Detect which cell encompasses the target text, then output its [X, Y] center coordinate. 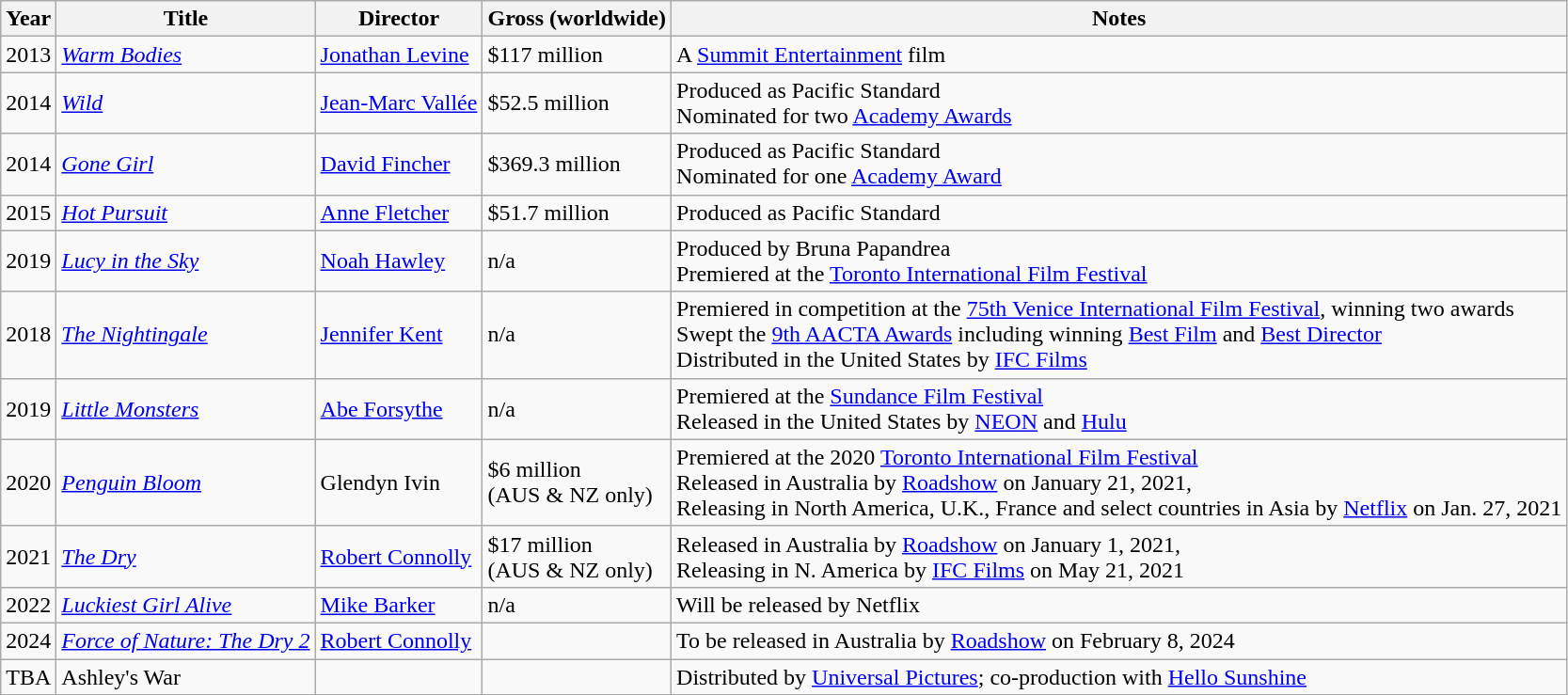
Force of Nature: The Dry 2 [186, 640]
Little Monsters [186, 408]
2021 [28, 557]
TBA [28, 676]
A Summit Entertainment film [1119, 55]
2015 [28, 213]
Produced as Pacific Standard [1119, 213]
2024 [28, 640]
To be released in Australia by Roadshow on February 8, 2024 [1119, 640]
2018 [28, 335]
Lucy in the Sky [186, 261]
The Dry [186, 557]
Hot Pursuit [186, 213]
The Nightingale [186, 335]
$369.3 million [578, 164]
Produced as Pacific StandardNominated for one Academy Award [1119, 164]
Wild [186, 103]
$117 million [578, 55]
Warm Bodies [186, 55]
2013 [28, 55]
Premiered at the Sundance Film FestivalReleased in the United States by NEON and Hulu [1119, 408]
Gone Girl [186, 164]
David Fincher [399, 164]
Notes [1119, 19]
$17 million(AUS & NZ only) [578, 557]
Year [28, 19]
Penguin Bloom [186, 482]
$6 million(AUS & NZ only) [578, 482]
Noah Hawley [399, 261]
Abe Forsythe [399, 408]
Released in Australia by Roadshow on January 1, 2021,Releasing in N. America by IFC Films on May 21, 2021 [1119, 557]
Luckiest Girl Alive [186, 605]
Distributed by Universal Pictures; co-production with Hello Sunshine [1119, 676]
Jennifer Kent [399, 335]
Jean-Marc Vallée [399, 103]
Glendyn Ivin [399, 482]
$51.7 million [578, 213]
2020 [28, 482]
Director [399, 19]
Produced by Bruna PapandreaPremiered at the Toronto International Film Festival [1119, 261]
2022 [28, 605]
Produced as Pacific StandardNominated for two Academy Awards [1119, 103]
Will be released by Netflix [1119, 605]
Gross (worldwide) [578, 19]
Jonathan Levine [399, 55]
$52.5 million [578, 103]
Title [186, 19]
Anne Fletcher [399, 213]
Ashley's War [186, 676]
Mike Barker [399, 605]
